Scan for the cell matching the given text and deliver its (X, Y) coordinate at center. 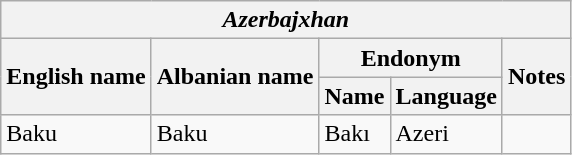
Azeri (446, 134)
Bakı (354, 134)
Name (354, 96)
Notes (536, 77)
Language (446, 96)
Endonym (410, 58)
Albanian name (235, 77)
Azerbajxhan (286, 20)
English name (76, 77)
